Find where the given text appears and provide that cell's center as (x, y) coordinate. 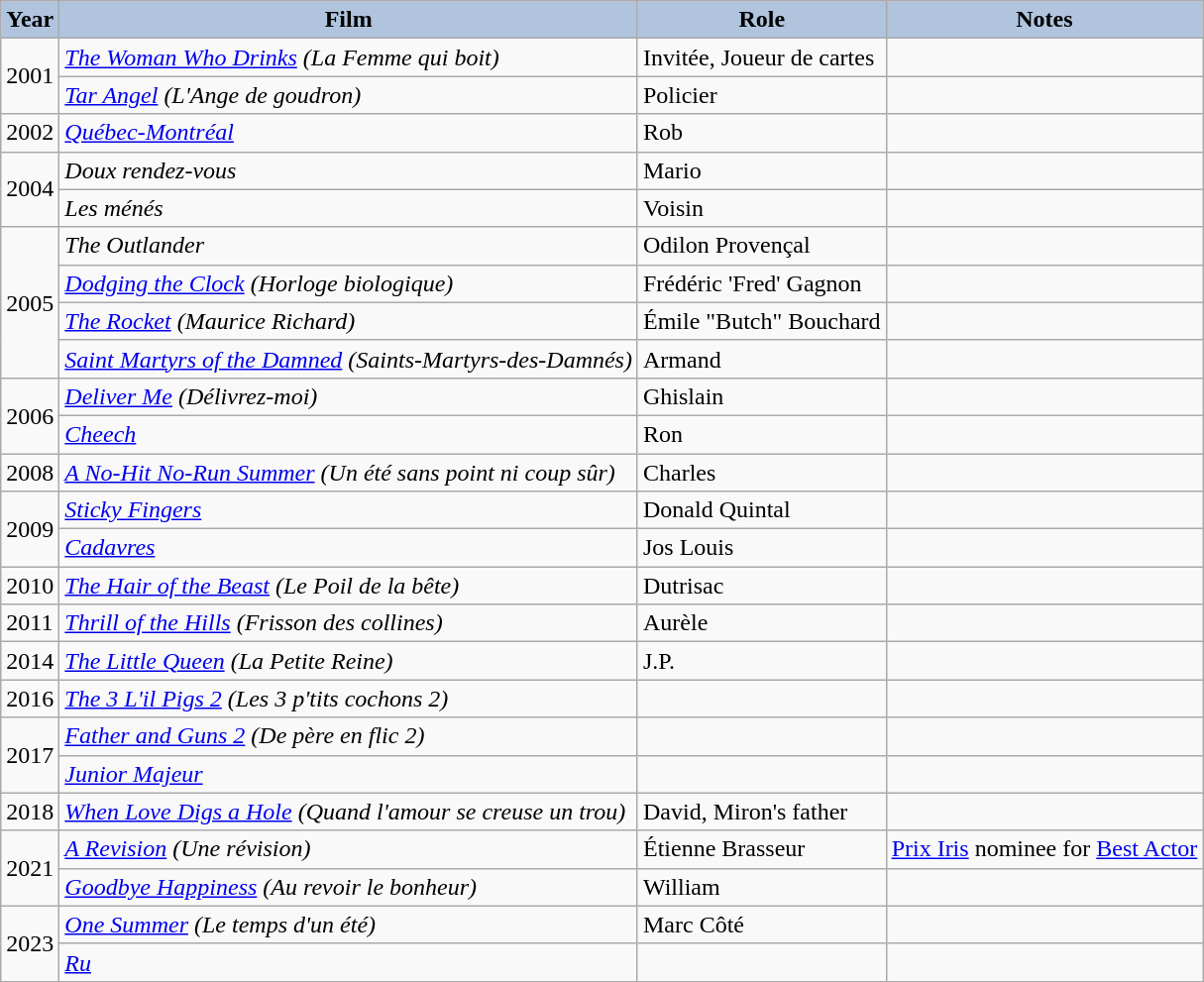
2005 (30, 302)
Émile "Butch" Bouchard (761, 321)
Film (349, 20)
The Woman Who Drinks (La Femme qui boit) (349, 57)
Thrill of the Hills (Frisson des collines) (349, 623)
Donald Quintal (761, 510)
The 3 L'il Pigs 2 (Les 3 p'tits cochons 2) (349, 699)
Year (30, 20)
2016 (30, 699)
2010 (30, 586)
Deliver Me (Délivrez-moi) (349, 396)
William (761, 887)
Invitée, Joueur de cartes (761, 57)
Cadavres (349, 548)
Tar Angel (L'Ange de goudron) (349, 95)
The Little Queen (La Petite Reine) (349, 661)
2017 (30, 755)
When Love Digs a Hole (Quand l'amour se creuse un trou) (349, 812)
Armand (761, 359)
Goodbye Happiness (Au revoir le bonheur) (349, 887)
Les ménés (349, 208)
Odilon Provençal (761, 246)
Policier (761, 95)
Cheech (349, 434)
2014 (30, 661)
Sticky Fingers (349, 510)
Dodging the Clock (Horloge biologique) (349, 283)
The Outlander (349, 246)
David, Miron's father (761, 812)
Marc Côté (761, 925)
2004 (30, 189)
Frédéric 'Fred' Gagnon (761, 283)
Étienne Brasseur (761, 849)
One Summer (Le temps d'un été) (349, 925)
Role (761, 20)
Ron (761, 434)
Junior Majeur (349, 774)
Charles (761, 473)
2006 (30, 415)
Rob (761, 133)
2018 (30, 812)
Québec-Montréal (349, 133)
2009 (30, 529)
Saint Martyrs of the Damned (Saints-Martyrs-des-Damnés) (349, 359)
2011 (30, 623)
Voisin (761, 208)
2002 (30, 133)
A No-Hit No-Run Summer (Un été sans point ni coup sûr) (349, 473)
Doux rendez-vous (349, 170)
The Rocket (Maurice Richard) (349, 321)
Ru (349, 962)
2001 (30, 76)
Aurèle (761, 623)
Dutrisac (761, 586)
Prix Iris nominee for Best Actor (1044, 849)
Mario (761, 170)
2023 (30, 943)
Jos Louis (761, 548)
The Hair of the Beast (Le Poil de la bête) (349, 586)
Notes (1044, 20)
2008 (30, 473)
A Revision (Une révision) (349, 849)
Father and Guns 2 (De père en flic 2) (349, 736)
J.P. (761, 661)
Ghislain (761, 396)
2021 (30, 868)
